Search for the cell housing the specified text and yield its (x, y) center coordinate. 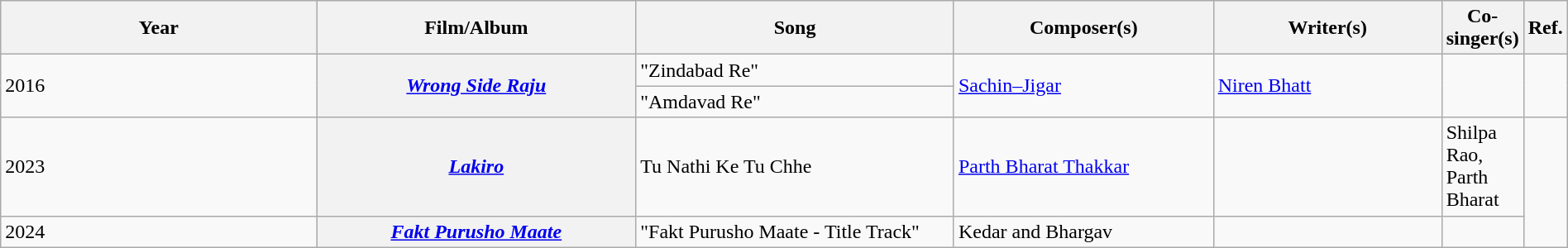
Writer(s) (1327, 28)
Co-singer(s) (1482, 28)
Niren Bhatt (1327, 86)
"Amdavad Re" (796, 102)
Sachin–Jigar (1083, 86)
Wrong Side Raju (476, 86)
Composer(s) (1083, 28)
Shilpa Rao, Parth Bharat (1482, 167)
2023 (159, 167)
Film/Album (476, 28)
Parth Bharat Thakkar (1083, 167)
Kedar and Bhargav (1083, 231)
2024 (159, 231)
Tu Nathi Ke Tu Chhe (796, 167)
Song (796, 28)
"Zindabad Re" (796, 70)
Fakt Purusho Maate (476, 231)
Year (159, 28)
Lakiro (476, 167)
"Fakt Purusho Maate - Title Track" (796, 231)
Ref. (1545, 28)
2016 (159, 86)
